Pinpoint the cell where the given text exists, returning its [X, Y] midpoint coordinate. 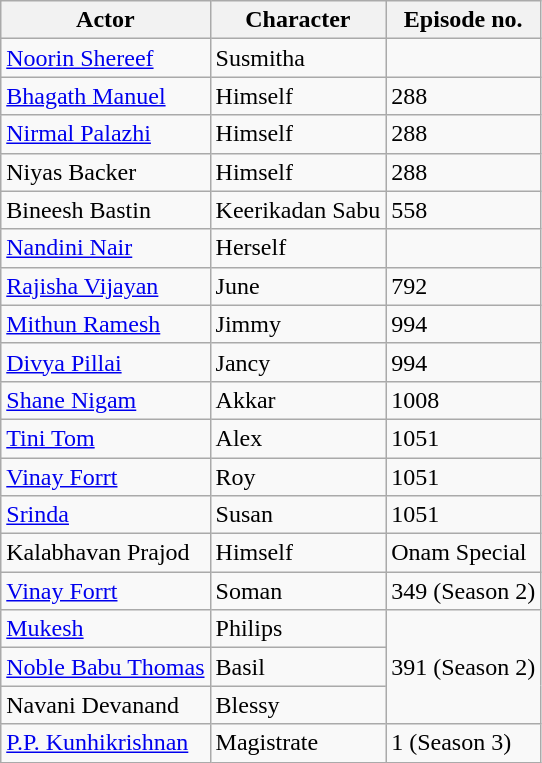
Divya Pillai [106, 362]
P.P. Kunhikrishnan [106, 743]
Nirmal Palazhi [106, 134]
Tini Tom [106, 438]
Mithun Ramesh [106, 324]
June [298, 286]
792 [464, 286]
Noble Babu Thomas [106, 667]
Akkar [298, 400]
Jancy [298, 362]
Soman [298, 591]
Roy [298, 477]
Srinda [106, 515]
Kalabhavan Prajod [106, 553]
Mukesh [106, 629]
558 [464, 210]
Alex [298, 438]
Nandini Nair [106, 248]
Noorin Shereef [106, 58]
Basil [298, 667]
Philips [298, 629]
Actor [106, 20]
Episode no. [464, 20]
Jimmy [298, 324]
Bineesh Bastin [106, 210]
Character [298, 20]
Niyas Backer [106, 172]
Susmitha [298, 58]
1008 [464, 400]
Rajisha Vijayan [106, 286]
Magistrate [298, 743]
Navani Devanand [106, 705]
1 (Season 3) [464, 743]
Susan [298, 515]
Shane Nigam [106, 400]
Onam Special [464, 553]
349 (Season 2) [464, 591]
Bhagath Manuel [106, 96]
Herself [298, 248]
Blessy [298, 705]
Keerikadan Sabu [298, 210]
391 (Season 2) [464, 667]
